Provide the [X, Y] coordinate of the cell's center where the given text is located.  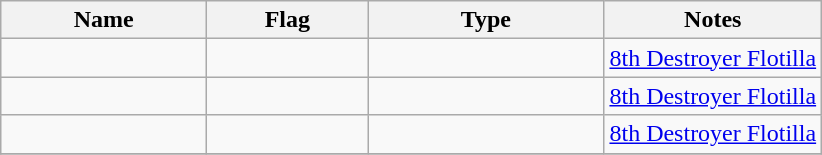
Flag [288, 20]
Notes [713, 20]
Type [486, 20]
Name [104, 20]
